Return (X, Y) of the center of cell containing provided text 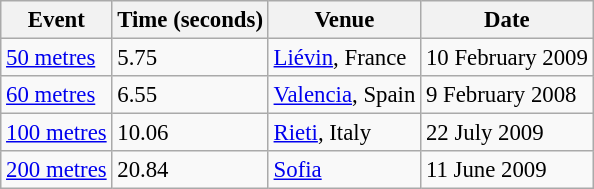
60 metres (56, 95)
11 June 2009 (508, 170)
10.06 (190, 133)
6.55 (190, 95)
Rieti, Italy (344, 133)
Sofia (344, 170)
Liévin, France (344, 58)
Date (508, 20)
20.84 (190, 170)
Event (56, 20)
Venue (344, 20)
50 metres (56, 58)
5.75 (190, 58)
9 February 2008 (508, 95)
100 metres (56, 133)
Time (seconds) (190, 20)
10 February 2009 (508, 58)
22 July 2009 (508, 133)
Valencia, Spain (344, 95)
200 metres (56, 170)
